Scan for the cell matching the given text and deliver its (X, Y) coordinate at center. 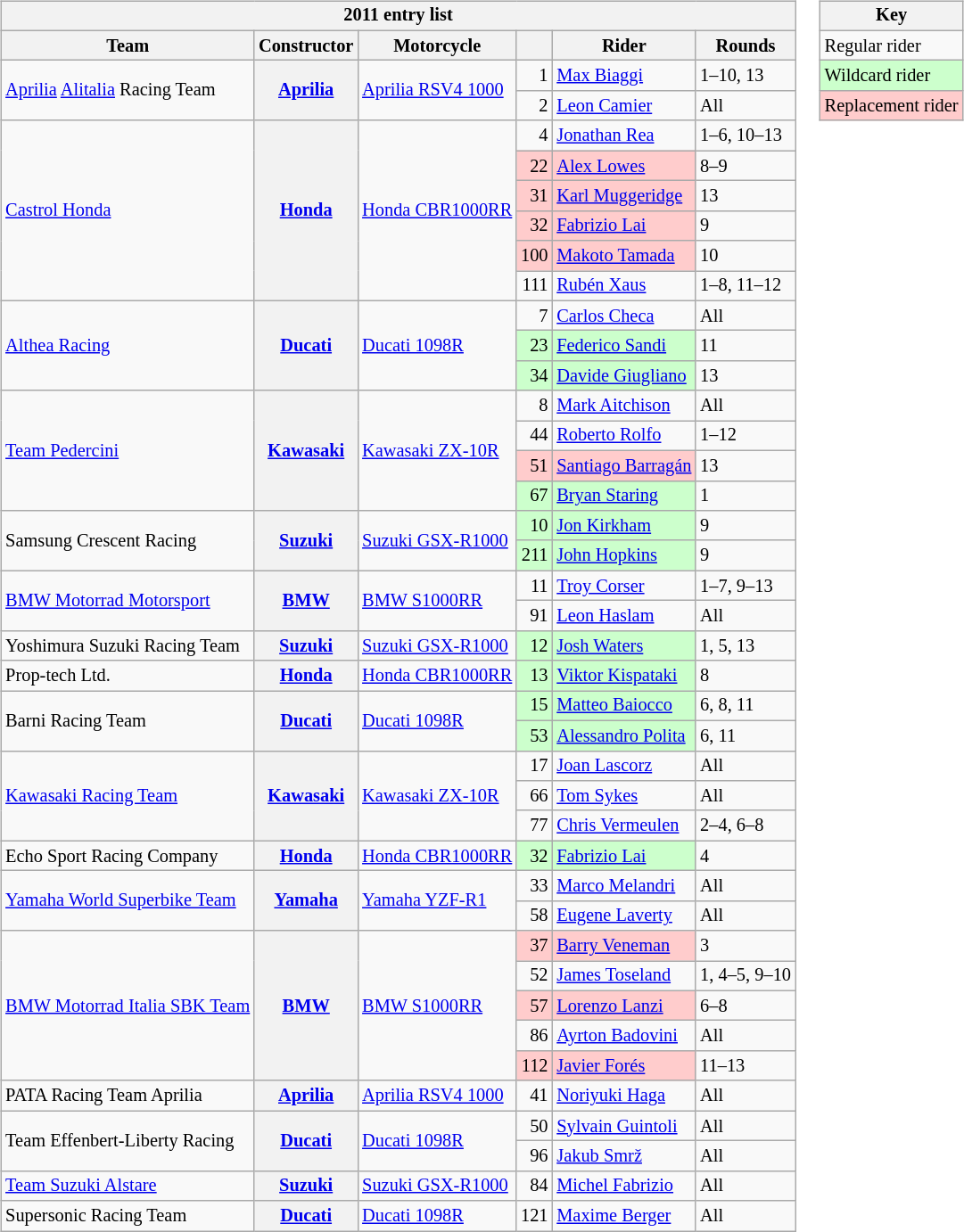
Prop-tech Ltd. (128, 676)
Makoto Tamada (624, 256)
Alex Lowes (624, 166)
Marco Melandri (624, 886)
1, 5, 13 (746, 645)
2 (534, 106)
Karl Muggeridge (624, 196)
Jakub Smrž (624, 1156)
41 (534, 1096)
Team (128, 45)
Federico Sandi (624, 346)
1, 4–5, 9–10 (746, 976)
Barry Veneman (624, 946)
Team Pedercini (128, 451)
Noriyuki Haga (624, 1096)
6, 11 (746, 735)
15 (534, 706)
121 (534, 1216)
3 (746, 946)
8–9 (746, 166)
77 (534, 825)
Santiago Barragán (624, 465)
Matteo Baiocco (624, 706)
51 (534, 465)
66 (534, 796)
100 (534, 256)
7 (534, 316)
Josh Waters (624, 645)
91 (534, 616)
Troy Corser (624, 586)
Yamaha YZF-R1 (437, 900)
Yoshimura Suzuki Racing Team (128, 645)
22 (534, 166)
6, 8, 11 (746, 706)
17 (534, 766)
33 (534, 886)
Althea Racing (128, 346)
84 (534, 1186)
Rider (624, 45)
Leon Camier (624, 106)
112 (534, 1066)
1–12 (746, 436)
Echo Sport Racing Company (128, 856)
Lorenzo Lanzi (624, 1006)
Samsung Crescent Racing (128, 540)
Barni Racing Team (128, 720)
Regular rider (892, 45)
37 (534, 946)
86 (534, 1036)
Yamaha (306, 900)
58 (534, 916)
34 (534, 376)
2011 entry list (398, 16)
Key (892, 16)
50 (534, 1126)
Max Biaggi (624, 76)
Carlos Checa (624, 316)
Motorcycle (437, 45)
Rounds (746, 45)
23 (534, 346)
11–13 (746, 1066)
Kawasaki Racing Team (128, 795)
1–8, 11–12 (746, 286)
BMW Motorrad Motorsport (128, 601)
Eugene Laverty (624, 916)
Rubén Xaus (624, 286)
Ayrton Badovini (624, 1036)
12 (534, 645)
57 (534, 1006)
Supersonic Racing Team (128, 1216)
31 (534, 196)
Michel Fabrizio (624, 1186)
67 (534, 496)
211 (534, 555)
Jonathan Rea (624, 136)
Chris Vermeulen (624, 825)
PATA Racing Team Aprilia (128, 1096)
52 (534, 976)
96 (534, 1156)
Tom Sykes (624, 796)
Bryan Staring (624, 496)
Jon Kirkham (624, 526)
Aprilia Alitalia Racing Team (128, 91)
Yamaha World Superbike Team (128, 900)
Team Suzuki Alstare (128, 1186)
Maxime Berger (624, 1216)
Joan Lascorz (624, 766)
1–10, 13 (746, 76)
1–6, 10–13 (746, 136)
Wildcard rider (892, 76)
6–8 (746, 1006)
Team Effenbert-Liberty Racing (128, 1141)
BMW Motorrad Italia SBK Team (128, 1006)
Replacement rider (892, 106)
2–4, 6–8 (746, 825)
James Toseland (624, 976)
Javier Forés (624, 1066)
Davide Giugliano (624, 376)
53 (534, 735)
Constructor (306, 45)
Alessandro Polita (624, 735)
John Hopkins (624, 555)
Leon Haslam (624, 616)
Castrol Honda (128, 210)
Sylvain Guintoli (624, 1126)
Mark Aitchison (624, 406)
44 (534, 436)
111 (534, 286)
Roberto Rolfo (624, 436)
1–7, 9–13 (746, 586)
Viktor Kispataki (624, 676)
